Locate the cell with the specified text and output its (x, y) center coordinate. 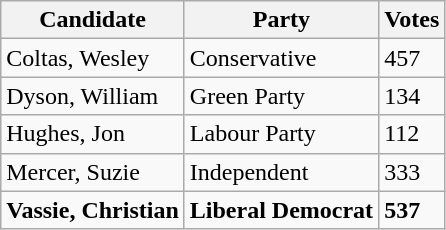
Vassie, Christian (93, 210)
Conservative (281, 58)
Independent (281, 172)
Hughes, Jon (93, 134)
Labour Party (281, 134)
112 (412, 134)
Votes (412, 20)
Dyson, William (93, 96)
333 (412, 172)
134 (412, 96)
Green Party (281, 96)
Mercer, Suzie (93, 172)
457 (412, 58)
537 (412, 210)
Party (281, 20)
Coltas, Wesley (93, 58)
Liberal Democrat (281, 210)
Candidate (93, 20)
